Locate the cell with the specified text and output its [x, y] center coordinate. 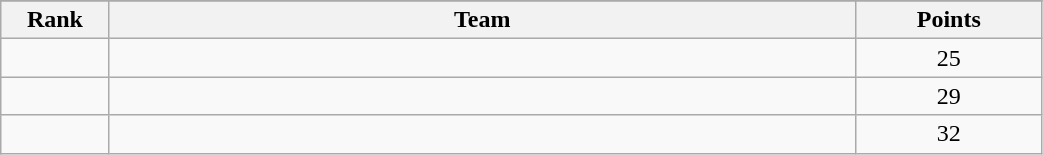
Points [948, 20]
Team [482, 20]
32 [948, 134]
Rank [55, 20]
25 [948, 58]
29 [948, 96]
